Pinpoint the cell where the given text exists, returning its [X, Y] midpoint coordinate. 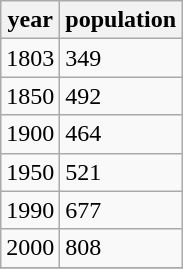
521 [121, 172]
year [30, 20]
492 [121, 96]
808 [121, 248]
677 [121, 210]
1990 [30, 210]
1803 [30, 58]
2000 [30, 248]
1900 [30, 134]
population [121, 20]
1950 [30, 172]
1850 [30, 96]
349 [121, 58]
464 [121, 134]
